Return the [x, y] coordinate for the center point of the cell that contains the specified text.  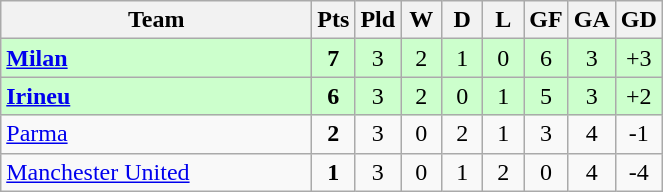
-4 [638, 172]
Parma [156, 134]
Pld [378, 20]
Pts [334, 20]
Manchester United [156, 172]
Irineu [156, 96]
+2 [638, 96]
Team [156, 20]
W [422, 20]
L [504, 20]
GF [546, 20]
Milan [156, 58]
5 [546, 96]
7 [334, 58]
GA [592, 20]
GD [638, 20]
-1 [638, 134]
+3 [638, 58]
D [462, 20]
